Provide the (X, Y) coordinate of the cell's center where the given text is located.  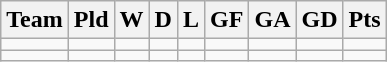
W (132, 20)
D (163, 20)
Team (35, 20)
GA (272, 20)
GF (227, 20)
L (190, 20)
Pld (91, 20)
GD (320, 20)
Pts (364, 20)
